Scan for the cell matching the given text and deliver its [x, y] coordinate at center. 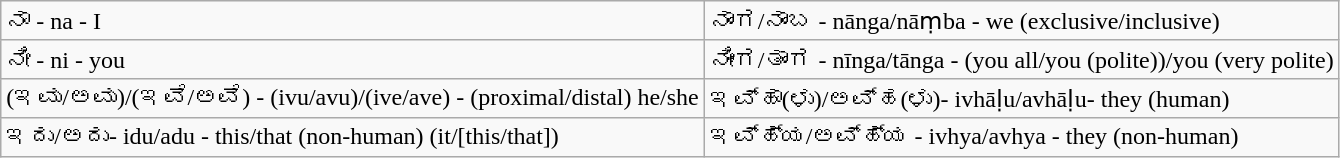
ನೀ - ni - you [353, 59]
ನೀಂಗ/ತಾಂಗ - nīnga/tānga - (you all/you (polite))/you (very polite) [1022, 59]
ಇದು/ಅದು- idu/adu - this/that (non-human) (it/[this/that]) [353, 137]
ನಾ - na - I [353, 21]
(ಇವು/ಅವು)/(ಇವೆ/ಅವೆ) - (ivu/avu)/(ive/ave) - (proximal/distal) he/she [353, 98]
ಇವ್ಹ್ಯ/ಅವ್ಹ್ಯ - ivhya/avhya - they (non-human) [1022, 137]
ನಾಂಗ/ನಾಂಬ - nānga/nāṃba - we (exclusive/inclusive) [1022, 21]
ಇವ್ಹಾ(ಳು)/ಅವ್ಹ(ಳು)- ivhāḷu/avhāḷu- they (human) [1022, 98]
